Identify which cell holds the provided text, then report its [x, y] central coordinate. 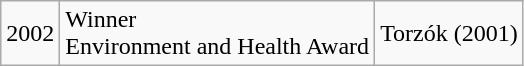
WinnerEnvironment and Health Award [218, 34]
Torzók (2001) [450, 34]
2002 [30, 34]
